From the cell containing the given text, extract its center point as (x, y) coordinate. 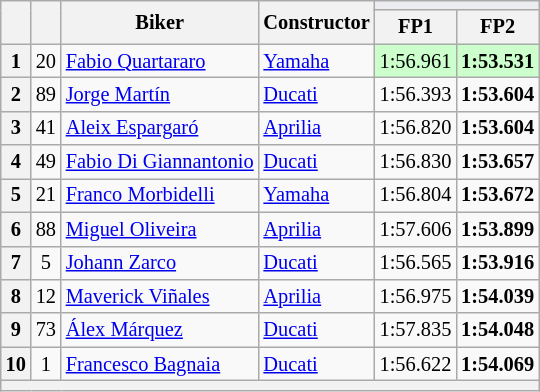
7 (16, 263)
1:56.393 (416, 94)
1:57.835 (416, 330)
Fabio Di Giannantonio (160, 162)
1:56.820 (416, 128)
Biker (160, 22)
1:57.606 (416, 229)
1:56.804 (416, 195)
20 (46, 61)
1:53.672 (498, 195)
3 (16, 128)
6 (16, 229)
88 (46, 229)
73 (46, 330)
1:53.899 (498, 229)
Álex Márquez (160, 330)
FP1 (416, 27)
10 (16, 364)
1:53.531 (498, 61)
1:56.622 (416, 364)
1:56.565 (416, 263)
1:56.975 (416, 296)
41 (46, 128)
49 (46, 162)
1:54.039 (498, 296)
89 (46, 94)
1:56.961 (416, 61)
2 (16, 94)
Maverick Viñales (160, 296)
9 (16, 330)
21 (46, 195)
1:54.069 (498, 364)
Constructor (317, 22)
1:54.048 (498, 330)
Franco Morbidelli (160, 195)
4 (16, 162)
1:53.916 (498, 263)
Johann Zarco (160, 263)
8 (16, 296)
Aleix Espargaró (160, 128)
Miguel Oliveira (160, 229)
Francesco Bagnaia (160, 364)
Fabio Quartararo (160, 61)
12 (46, 296)
1:53.657 (498, 162)
FP2 (498, 27)
Jorge Martín (160, 94)
1:56.830 (416, 162)
